Detect which cell encompasses the target text, then output its (x, y) center coordinate. 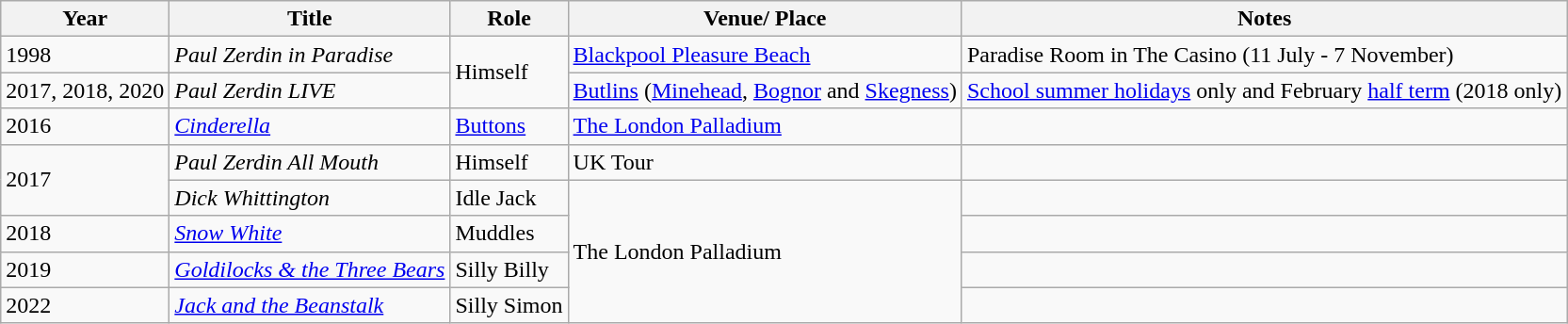
2017 (85, 180)
Silly Billy (509, 269)
Silly Simon (509, 305)
2019 (85, 269)
Venue/ Place (765, 19)
Notes (1264, 19)
2018 (85, 234)
Blackpool Pleasure Beach (765, 55)
Buttons (509, 126)
Butlins (Minehead, Bognor and Skegness) (765, 90)
1998 (85, 55)
School summer holidays only and February half term (2018 only) (1264, 90)
Cinderella (310, 126)
2022 (85, 305)
Goldilocks & the Three Bears (310, 269)
Year (85, 19)
Paul Zerdin All Mouth (310, 162)
Idle Jack (509, 198)
Paradise Room in The Casino (11 July - 7 November) (1264, 55)
2017, 2018, 2020 (85, 90)
Muddles (509, 234)
Dick Whittington (310, 198)
Title (310, 19)
UK Tour (765, 162)
Snow White (310, 234)
2016 (85, 126)
Jack and the Beanstalk (310, 305)
Paul Zerdin LIVE (310, 90)
Role (509, 19)
Paul Zerdin in Paradise (310, 55)
